Scan for the cell matching the given text and deliver its [x, y] coordinate at center. 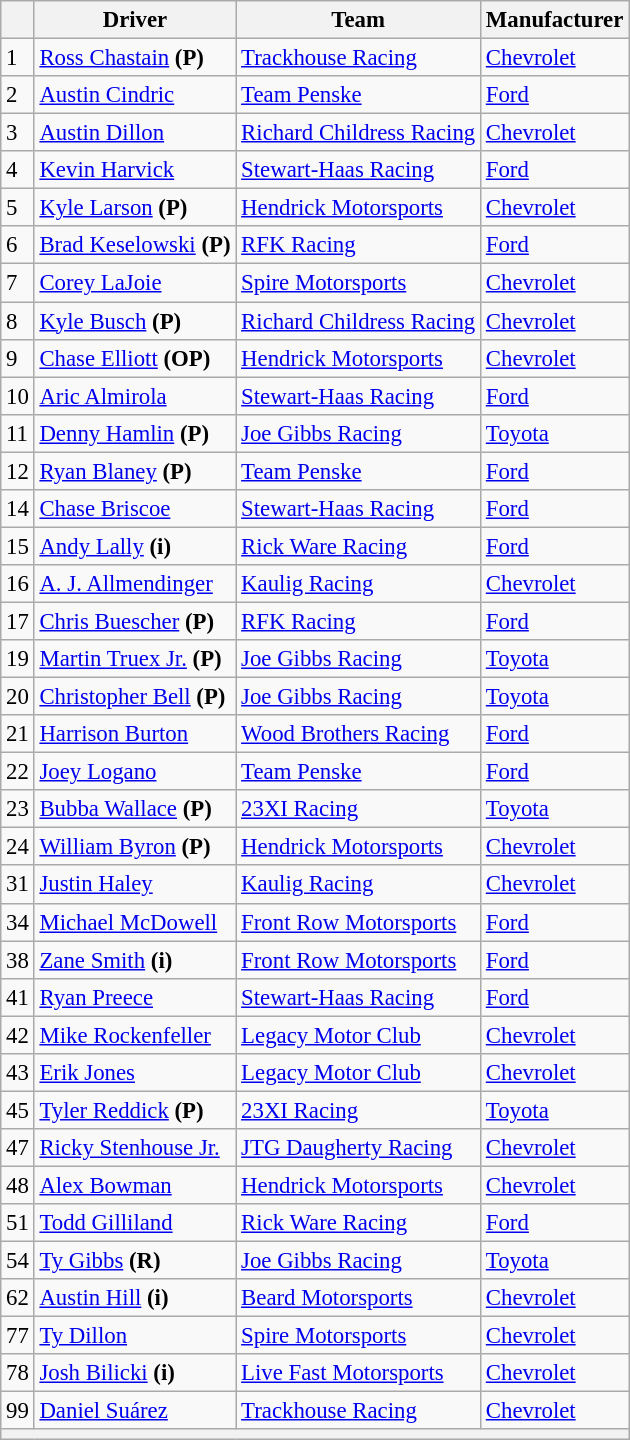
19 [18, 659]
6 [18, 245]
5 [18, 208]
Denny Hamlin (P) [135, 433]
Austin Hill (i) [135, 1298]
Aric Almirola [135, 396]
20 [18, 697]
Erik Jones [135, 1073]
Manufacturer [555, 20]
Christopher Bell (P) [135, 697]
Team [358, 20]
Ricky Stenhouse Jr. [135, 1148]
William Byron (P) [135, 847]
Chase Briscoe [135, 509]
A. J. Allmendinger [135, 584]
Wood Brothers Racing [358, 734]
Justin Haley [135, 885]
51 [18, 1223]
54 [18, 1261]
Andy Lally (i) [135, 546]
24 [18, 847]
38 [18, 960]
23 [18, 809]
43 [18, 1073]
31 [18, 885]
Daniel Suárez [135, 1411]
Todd Gilliland [135, 1223]
78 [18, 1373]
9 [18, 358]
1 [18, 58]
Brad Keselowski (P) [135, 245]
Chris Buescher (P) [135, 621]
Michael McDowell [135, 922]
62 [18, 1298]
Mike Rockenfeller [135, 1035]
21 [18, 734]
99 [18, 1411]
Kyle Larson (P) [135, 208]
Corey LaJoie [135, 283]
2 [18, 95]
77 [18, 1336]
Austin Dillon [135, 133]
Alex Bowman [135, 1185]
Austin Cindric [135, 95]
Ty Gibbs (R) [135, 1261]
Harrison Burton [135, 734]
Ryan Blaney (P) [135, 471]
Kyle Busch (P) [135, 321]
Beard Motorsports [358, 1298]
16 [18, 584]
Kevin Harvick [135, 170]
Ryan Preece [135, 997]
45 [18, 1110]
Live Fast Motorsports [358, 1373]
12 [18, 471]
47 [18, 1148]
Tyler Reddick (P) [135, 1110]
48 [18, 1185]
11 [18, 433]
34 [18, 922]
41 [18, 997]
Ty Dillon [135, 1336]
17 [18, 621]
10 [18, 396]
22 [18, 772]
8 [18, 321]
Martin Truex Jr. (P) [135, 659]
Zane Smith (i) [135, 960]
42 [18, 1035]
7 [18, 283]
Joey Logano [135, 772]
14 [18, 509]
JTG Daugherty Racing [358, 1148]
Driver [135, 20]
Bubba Wallace (P) [135, 809]
Josh Bilicki (i) [135, 1373]
Chase Elliott (OP) [135, 358]
4 [18, 170]
Ross Chastain (P) [135, 58]
15 [18, 546]
3 [18, 133]
